Find where the given text appears and provide that cell's center as [x, y] coordinate. 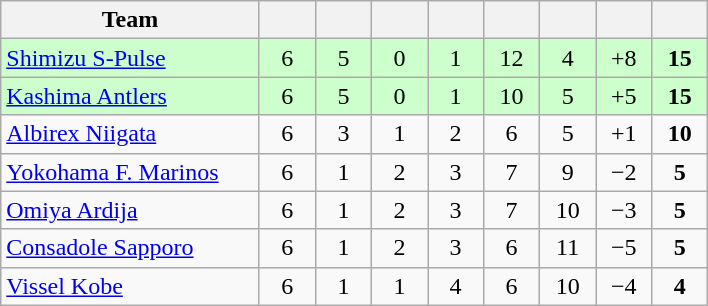
Albirex Niigata [130, 134]
−2 [624, 172]
9 [568, 172]
Omiya Ardija [130, 210]
+8 [624, 58]
11 [568, 248]
+5 [624, 96]
Shimizu S-Pulse [130, 58]
Yokohama F. Marinos [130, 172]
Vissel Kobe [130, 286]
Consadole Sapporo [130, 248]
+1 [624, 134]
−5 [624, 248]
−3 [624, 210]
−4 [624, 286]
Team [130, 20]
Kashima Antlers [130, 96]
12 [512, 58]
